Extract the (X, Y) coordinate from the center of the cell holding the provided text.  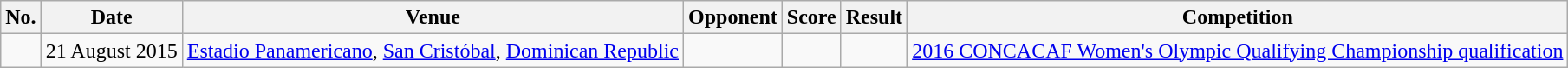
Score (811, 17)
Estadio Panamericano, San Cristóbal, Dominican Republic (433, 51)
2016 CONCACAF Women's Olympic Qualifying Championship qualification (1238, 51)
Competition (1238, 17)
Venue (433, 17)
Result (874, 17)
21 August 2015 (111, 51)
Date (111, 17)
Opponent (733, 17)
No. (21, 17)
